Provide the [x, y] coordinate of the cell's center where the given text is located.  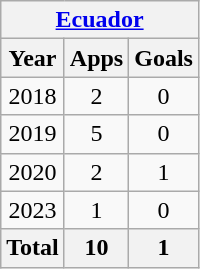
2020 [33, 172]
Year [33, 58]
Apps [96, 58]
2018 [33, 96]
Total [33, 248]
10 [96, 248]
Ecuador [100, 20]
Goals [164, 58]
5 [96, 134]
2019 [33, 134]
2023 [33, 210]
